For the text-containing cell, return its midpoint in (x, y) coordinate format. 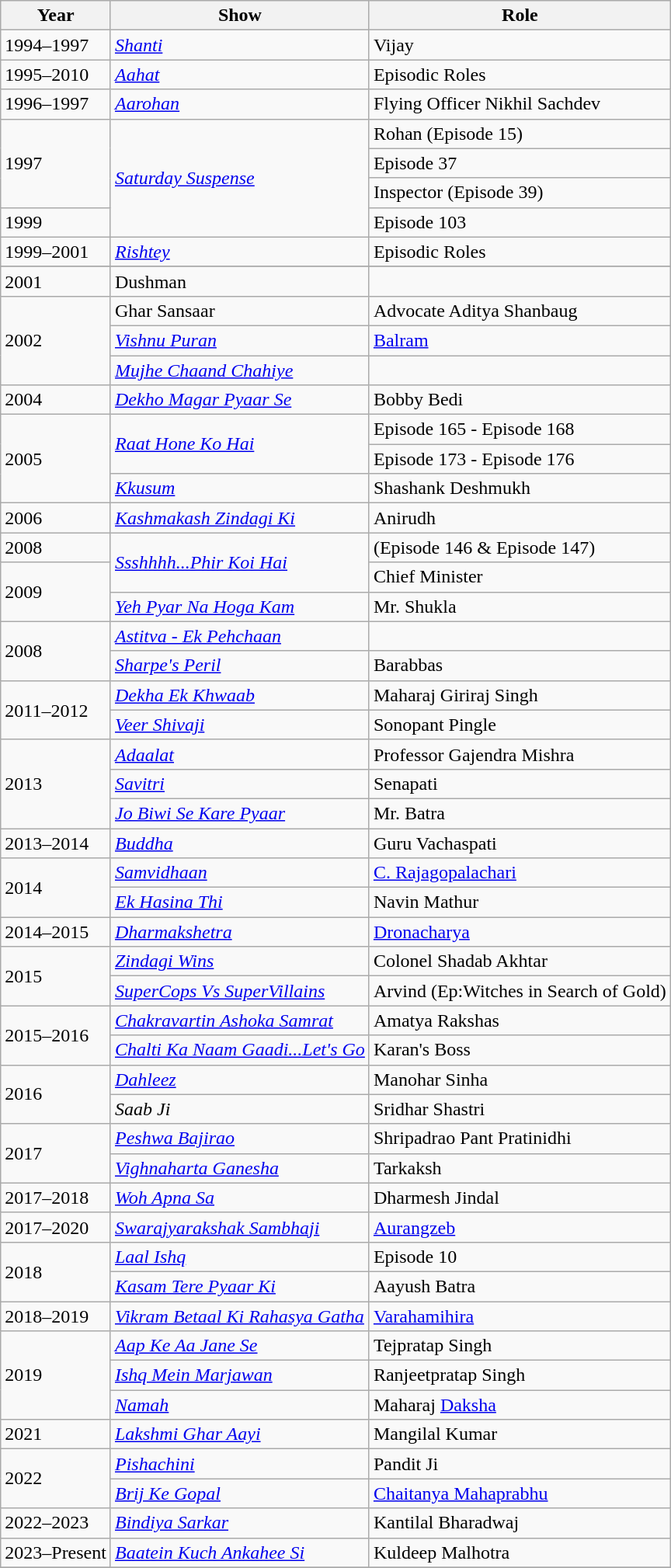
Ghar Sansaar (239, 311)
2004 (56, 400)
2016 (56, 1094)
Namah (239, 1405)
Senapati (520, 784)
1999 (56, 222)
2002 (56, 340)
1994–1997 (56, 45)
Year (56, 16)
Shanti (239, 45)
2019 (56, 1375)
Tejpratap Singh (520, 1346)
2006 (56, 518)
Raat Hone Ko Hai (239, 444)
Episode 173 - Episode 176 (520, 459)
Varahamihira (520, 1316)
Veer Shivaji (239, 725)
2014–2015 (56, 932)
Rohan (Episode 15) (520, 134)
Dharmesh Jindal (520, 1198)
Bobby Bedi (520, 400)
2018 (56, 1271)
2023–Present (56, 1552)
2018–2019 (56, 1316)
Maharaj Daksha (520, 1405)
C. Rajagopalachari (520, 873)
2015–2016 (56, 1035)
Role (520, 16)
1995–2010 (56, 75)
Barabbas (520, 666)
Pishachini (239, 1464)
2011–2012 (56, 710)
Buddha (239, 843)
2013 (56, 784)
Aarohan (239, 104)
Rishtey (239, 252)
Chief Minister (520, 577)
Kashmakash Zindagi Ki (239, 518)
Manohar Sinha (520, 1080)
2017–2020 (56, 1227)
Zindagi Wins (239, 961)
Mujhe Chaand Chahiye (239, 370)
Colonel Shadab Akhtar (520, 961)
2021 (56, 1434)
Karan's Boss (520, 1050)
Chakravartin Ashoka Samrat (239, 1020)
Adaalat (239, 754)
Yeh Pyar Na Hoga Kam (239, 607)
SuperCops Vs SuperVillains (239, 991)
Kantilal Bharadwaj (520, 1523)
2001 (56, 281)
Chaitanya Mahaprabhu (520, 1493)
2022 (56, 1479)
Balram (520, 340)
Saturday Suspense (239, 178)
Ishq Mein Marjawan (239, 1375)
2009 (56, 592)
Episode 103 (520, 222)
2022–2023 (56, 1523)
1997 (56, 163)
Advocate Aditya Shanbaug (520, 311)
Mr. Shukla (520, 607)
Vijay (520, 45)
Jo Biwi Se Kare Pyaar (239, 813)
2014 (56, 888)
Dekho Magar Pyaar Se (239, 400)
Sonopant Pingle (520, 725)
Inspector (Episode 39) (520, 193)
Aayush Batra (520, 1286)
Sharpe's Peril (239, 666)
Mr. Batra (520, 813)
2017–2018 (56, 1198)
Aurangzeb (520, 1227)
Dushman (239, 281)
Kuldeep Malhotra (520, 1552)
Dronacharya (520, 932)
Professor Gajendra Mishra (520, 754)
Peshwa Bajirao (239, 1139)
Arvind (Ep:Witches in Search of Gold) (520, 991)
Lakshmi Ghar Aayi (239, 1434)
Laal Ishq (239, 1257)
Dharmakshetra (239, 932)
Episode 10 (520, 1257)
1996–1997 (56, 104)
(Episode 146 & Episode 147) (520, 548)
Brij Ke Gopal (239, 1493)
Savitri (239, 784)
Amatya Rakshas (520, 1020)
Vikram Betaal Ki Rahasya Gatha (239, 1316)
Vishnu Puran (239, 340)
Vighnaharta Ganesha (239, 1168)
1999–2001 (56, 252)
Navin Mathur (520, 902)
Mangilal Kumar (520, 1434)
Baatein Kuch Ankahee Si (239, 1552)
Shripadrao Pant Pratinidhi (520, 1139)
Maharaj Giriraj Singh (520, 695)
Woh Apna Sa (239, 1198)
Episode 37 (520, 163)
Show (239, 16)
Swarajyarakshak Sambhaji (239, 1227)
Ranjeetpratap Singh (520, 1375)
Ek Hasina Thi (239, 902)
Astitva - Ek Pehchaan (239, 636)
2013–2014 (56, 843)
Bindiya Sarkar (239, 1523)
Samvidhaan (239, 873)
Shashank Deshmukh (520, 488)
Guru Vachaspati (520, 843)
Episode 165 - Episode 168 (520, 429)
Saab Ji (239, 1109)
Aap Ke Aa Jane Se (239, 1346)
Aahat (239, 75)
2005 (56, 459)
Chalti Ka Naam Gaadi...Let's Go (239, 1050)
Kkusum (239, 488)
Anirudh (520, 518)
2015 (56, 976)
Dekha Ek Khwaab (239, 695)
Pandit Ji (520, 1464)
Dahleez (239, 1080)
Ssshhhh...Phir Koi Hai (239, 562)
2017 (56, 1153)
Sridhar Shastri (520, 1109)
Flying Officer Nikhil Sachdev (520, 104)
Tarkaksh (520, 1168)
Kasam Tere Pyaar Ki (239, 1286)
